Search for the cell housing the specified text and yield its [X, Y] center coordinate. 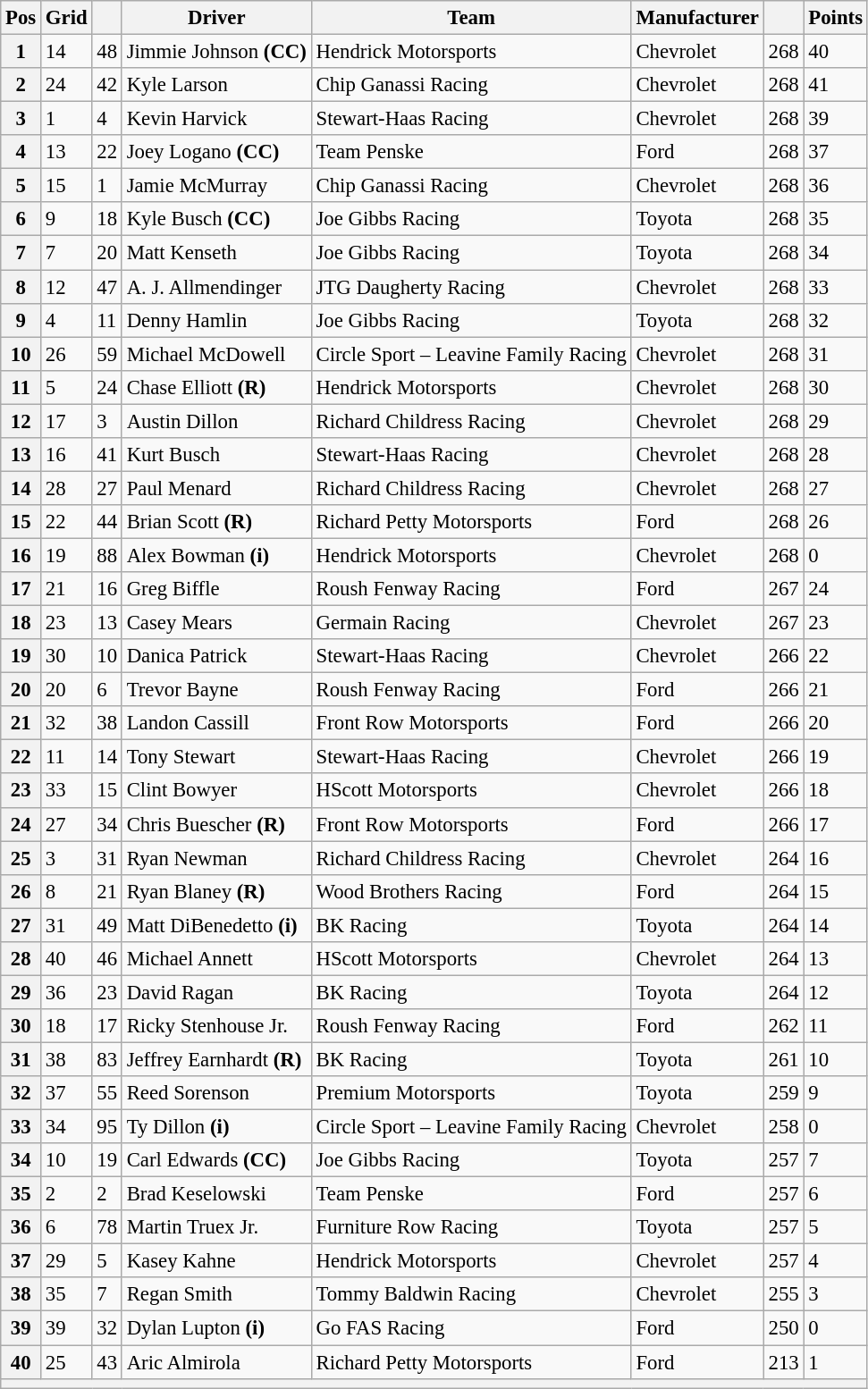
Reed Sorenson [216, 1093]
Denny Hamlin [216, 320]
Pos [21, 18]
48 [107, 52]
Dylan Lupton (i) [216, 1328]
Regan Smith [216, 1295]
59 [107, 354]
55 [107, 1093]
47 [107, 287]
Manufacturer [697, 18]
78 [107, 1227]
Premium Motorsports [471, 1093]
JTG Daugherty Racing [471, 287]
Kurt Busch [216, 455]
Danica Patrick [216, 656]
Jamie McMurray [216, 186]
Michael McDowell [216, 354]
46 [107, 959]
95 [107, 1127]
83 [107, 1059]
258 [783, 1127]
Germain Racing [471, 623]
Tony Stewart [216, 757]
250 [783, 1328]
Ryan Blaney (R) [216, 891]
Paul Menard [216, 488]
Team [471, 18]
Joey Logano (CC) [216, 152]
44 [107, 522]
Ryan Newman [216, 858]
Jimmie Johnson (CC) [216, 52]
Casey Mears [216, 623]
Kevin Harvick [216, 119]
Matt DiBenedetto (i) [216, 925]
Kyle Busch (CC) [216, 219]
262 [783, 1026]
Kyle Larson [216, 85]
261 [783, 1059]
49 [107, 925]
Aric Almirola [216, 1362]
Ty Dillon (i) [216, 1127]
Jeffrey Earnhardt (R) [216, 1059]
Chris Buescher (R) [216, 824]
Grid [66, 18]
Go FAS Racing [471, 1328]
Alex Bowman (i) [216, 555]
88 [107, 555]
Carl Edwards (CC) [216, 1160]
Trevor Bayne [216, 690]
Driver [216, 18]
Chase Elliott (R) [216, 387]
43 [107, 1362]
Clint Bowyer [216, 791]
Tommy Baldwin Racing [471, 1295]
Michael Annett [216, 959]
259 [783, 1093]
Furniture Row Racing [471, 1227]
Points [835, 18]
Brad Keselowski [216, 1194]
Kasey Kahne [216, 1261]
David Ragan [216, 992]
Brian Scott (R) [216, 522]
A. J. Allmendinger [216, 287]
Martin Truex Jr. [216, 1227]
Greg Biffle [216, 589]
Matt Kenseth [216, 253]
Austin Dillon [216, 421]
213 [783, 1362]
42 [107, 85]
Wood Brothers Racing [471, 891]
255 [783, 1295]
Ricky Stenhouse Jr. [216, 1026]
Landon Cassill [216, 723]
